Search for the cell housing the specified text and yield its (x, y) center coordinate. 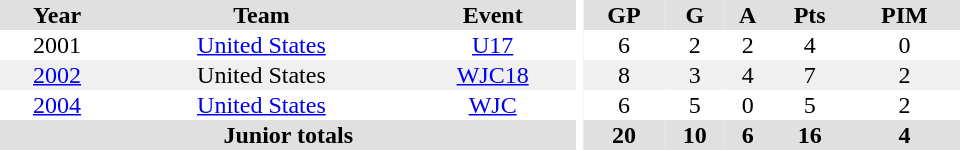
PIM (904, 15)
GP (624, 15)
3 (695, 75)
A (748, 15)
20 (624, 135)
10 (695, 135)
16 (809, 135)
2002 (57, 75)
Event (493, 15)
8 (624, 75)
Team (262, 15)
7 (809, 75)
U17 (493, 45)
Junior totals (288, 135)
G (695, 15)
Year (57, 15)
Pts (809, 15)
WJC (493, 105)
2001 (57, 45)
WJC18 (493, 75)
2004 (57, 105)
